Capture the cell that displays the provided text and extract its (X, Y) central coordinate. 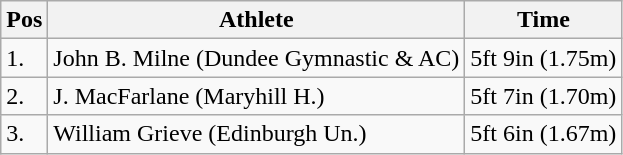
1. (24, 58)
Time (544, 20)
Pos (24, 20)
2. (24, 96)
J. MacFarlane (Maryhill H.) (256, 96)
3. (24, 134)
5ft 6in (1.67m) (544, 134)
5ft 7in (1.70m) (544, 96)
Athlete (256, 20)
John B. Milne (Dundee Gymnastic & AC) (256, 58)
5ft 9in (1.75m) (544, 58)
William Grieve (Edinburgh Un.) (256, 134)
